Find where the given text appears and provide that cell's center as [x, y] coordinate. 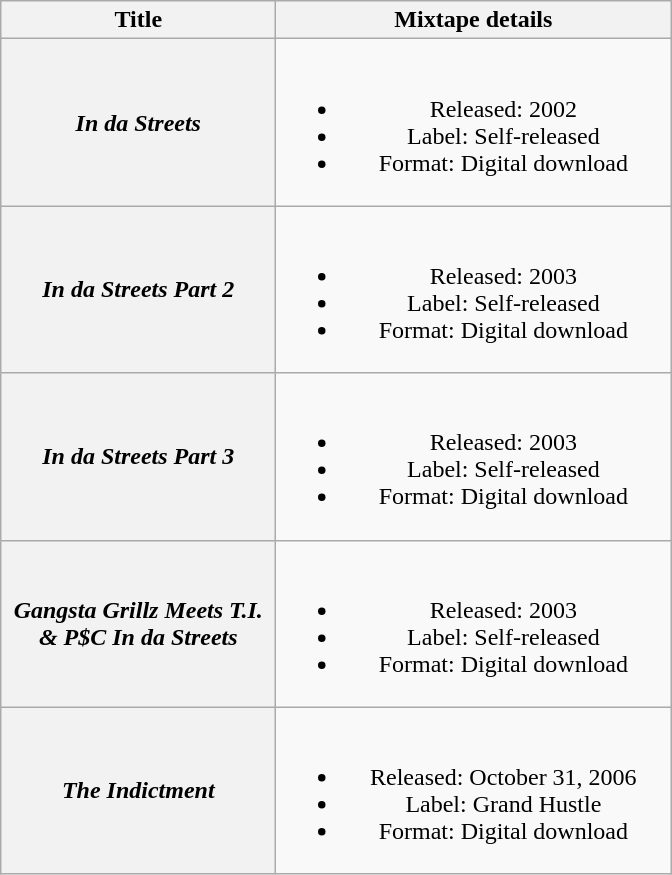
Title [138, 20]
Gangsta Grillz Meets T.I. & P$C In da Streets [138, 624]
Released: October 31, 2006Label: Grand HustleFormat: Digital download [474, 790]
In da Streets [138, 122]
The Indictment [138, 790]
In da Streets Part 3 [138, 456]
Mixtape details [474, 20]
In da Streets Part 2 [138, 290]
Released: 2002Label: Self-releasedFormat: Digital download [474, 122]
